Detect which cell encompasses the target text, then output its (x, y) center coordinate. 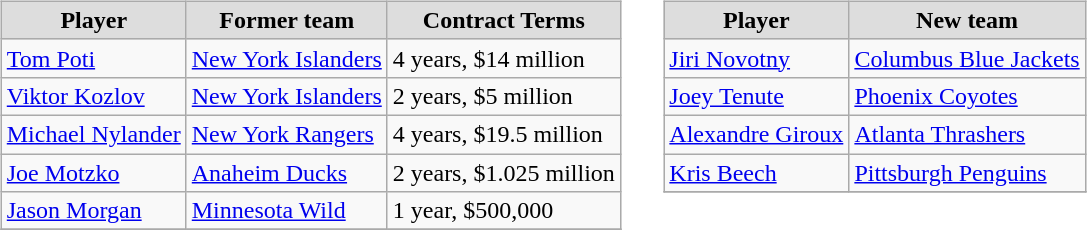
2 years, $1.025 million (504, 173)
New team (967, 20)
Atlanta Thrashers (967, 134)
Alexandre Giroux (756, 134)
4 years, $14 million (504, 58)
New York Rangers (286, 134)
Contract Terms (504, 20)
4 years, $19.5 million (504, 134)
1 year, $500,000 (504, 211)
Columbus Blue Jackets (967, 58)
Phoenix Coyotes (967, 96)
Jason Morgan (94, 211)
Joe Motzko (94, 173)
Jiri Novotny (756, 58)
Minnesota Wild (286, 211)
Tom Poti (94, 58)
Anaheim Ducks (286, 173)
Former team (286, 20)
Kris Beech (756, 173)
Pittsburgh Penguins (967, 173)
Joey Tenute (756, 96)
2 years, $5 million (504, 96)
Michael Nylander (94, 134)
Viktor Kozlov (94, 96)
